Extract the (x, y) coordinate from the center of the cell holding the provided text.  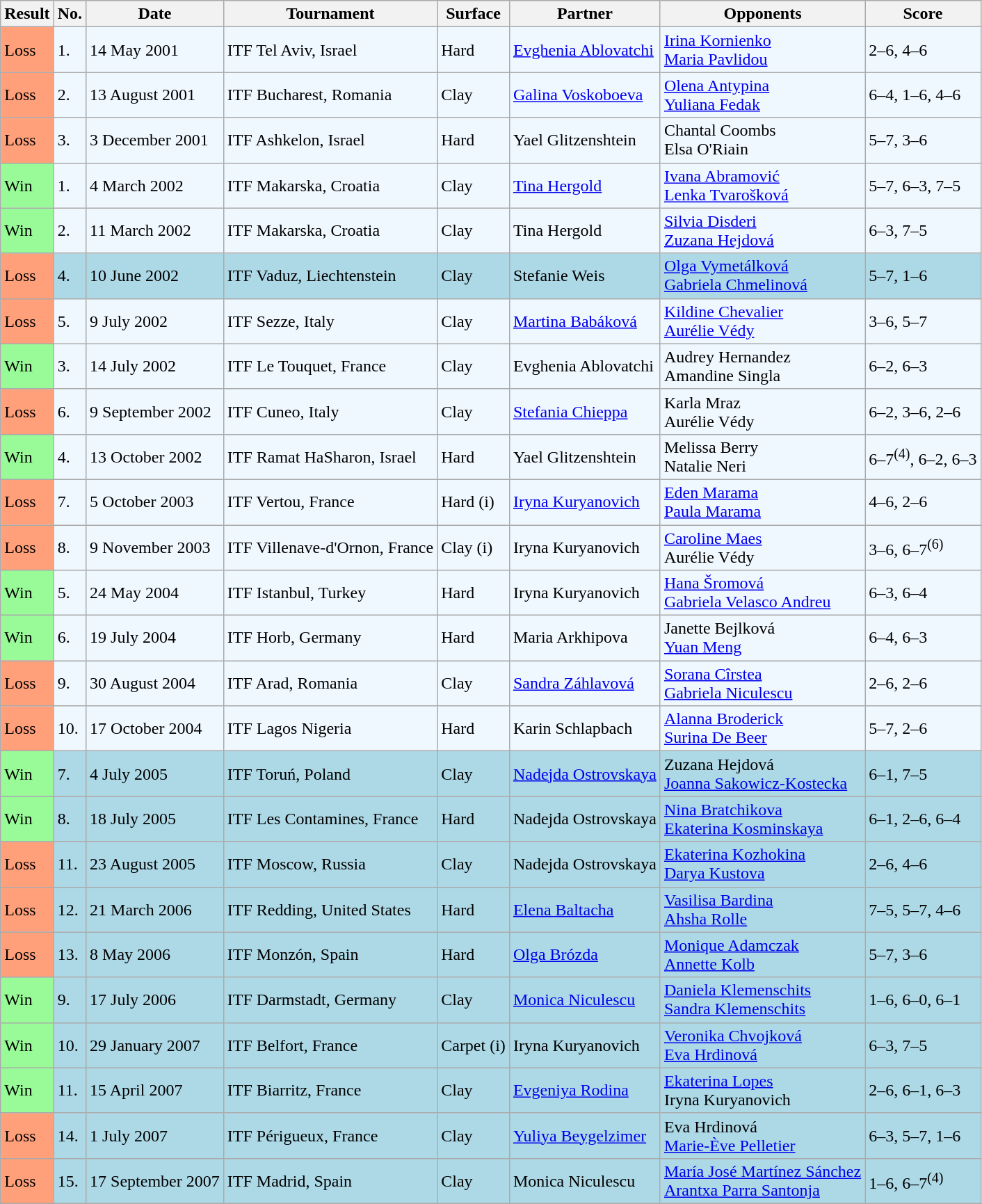
19 July 2004 (155, 639)
ITF Madrid, Spain (330, 1181)
ITF Horb, Germany (330, 639)
Elena Baltacha (584, 910)
3 December 2001 (155, 141)
ITF Ramat HaSharon, Israel (330, 456)
1–6, 6–7(4) (923, 1181)
Sandra Záhlavová (584, 683)
9 November 2003 (155, 547)
Eva Hrdinová Marie-Ève Pelletier (762, 1135)
Hana Šromová Gabriela Velasco Andreu (762, 593)
No. (70, 14)
Nina Bratchikova Ekaterina Kosminskaya (762, 819)
ITF Lagos Nigeria (330, 729)
Result (27, 14)
ITF Les Contamines, France (330, 819)
Zuzana Hejdová Joanna Sakowicz-Kostecka (762, 773)
6–1, 7–5 (923, 773)
6–3, 5–7, 1–6 (923, 1135)
ITF Ashkelon, Israel (330, 141)
ITF Istanbul, Turkey (330, 593)
Olga Brózda (584, 954)
Evgeniya Rodina (584, 1091)
4 July 2005 (155, 773)
5 October 2003 (155, 502)
Olena Antypina Yuliana Fedak (762, 95)
Alanna Broderick Surina De Beer (762, 729)
Sorana Cîrstea Gabriela Niculescu (762, 683)
Hard (i) (474, 502)
Maria Arkhipova (584, 639)
Galina Voskoboeva (584, 95)
ITF Toruń, Poland (330, 773)
14 July 2002 (155, 366)
ITF Tel Aviv, Israel (330, 50)
1–6, 6–0, 6–1 (923, 1000)
Karin Schlapbach (584, 729)
ITF Belfort, France (330, 1045)
Yuliya Beygelzimer (584, 1135)
14 May 2001 (155, 50)
10 June 2002 (155, 275)
23 August 2005 (155, 864)
Partner (584, 14)
2–6, 2–6 (923, 683)
Audrey Hernandez Amandine Singla (762, 366)
ITF Darmstadt, Germany (330, 1000)
6–4, 6–3 (923, 639)
5–7, 1–6 (923, 275)
17 September 2007 (155, 1181)
15. (70, 1181)
ITF Vertou, France (330, 502)
Date (155, 14)
Kildine Chevalier Aurélie Védy (762, 321)
5–7, 6–3, 7–5 (923, 185)
ITF Le Touquet, France (330, 366)
Silvia Disderi Zuzana Hejdová (762, 231)
Stefanie Weis (584, 275)
1 July 2007 (155, 1135)
ITF Sezze, Italy (330, 321)
6–1, 2–6, 6–4 (923, 819)
11 March 2002 (155, 231)
Martina Babáková (584, 321)
ITF Biarritz, France (330, 1091)
Janette Bejlková Yuan Meng (762, 639)
Ekaterina Kozhokina Darya Kustova (762, 864)
ITF Arad, Romania (330, 683)
6–2, 3–6, 2–6 (923, 412)
6–2, 6–3 (923, 366)
9 September 2002 (155, 412)
7–5, 5–7, 4–6 (923, 910)
3–6, 5–7 (923, 321)
Karla Mraz Aurélie Védy (762, 412)
15 April 2007 (155, 1091)
Surface (474, 14)
21 March 2006 (155, 910)
13 October 2002 (155, 456)
13 August 2001 (155, 95)
ITF Redding, United States (330, 910)
29 January 2007 (155, 1045)
Daniela Klemenschits Sandra Klemenschits (762, 1000)
4–6, 2–6 (923, 502)
13. (70, 954)
Tournament (330, 14)
Ekaterina Lopes Iryna Kuryanovich (762, 1091)
Carpet (i) (474, 1045)
Clay (i) (474, 547)
8 May 2006 (155, 954)
4 March 2002 (155, 185)
ITF Périgueux, France (330, 1135)
18 July 2005 (155, 819)
Veronika Chvojková Eva Hrdinová (762, 1045)
24 May 2004 (155, 593)
Eden Marama Paula Marama (762, 502)
Melissa Berry Natalie Neri (762, 456)
Irina Kornienko Maria Pavlidou (762, 50)
5–7, 2–6 (923, 729)
6–7(4), 6–2, 6–3 (923, 456)
3–6, 6–7(6) (923, 547)
17 July 2006 (155, 1000)
Ivana Abramović Lenka Tvarošková (762, 185)
Vasilisa Bardina Ahsha Rolle (762, 910)
Olga Vymetálková Gabriela Chmelinová (762, 275)
María José Martínez Sánchez Arantxa Parra Santonja (762, 1181)
ITF Vaduz, Liechtenstein (330, 275)
Opponents (762, 14)
ITF Monzón, Spain (330, 954)
ITF Villenave-d'Ornon, France (330, 547)
ITF Moscow, Russia (330, 864)
9 July 2002 (155, 321)
Caroline Maes Aurélie Védy (762, 547)
30 August 2004 (155, 683)
Monique Adamczak Annette Kolb (762, 954)
Score (923, 14)
ITF Bucharest, Romania (330, 95)
6–3, 6–4 (923, 593)
Stefania Chieppa (584, 412)
ITF Cuneo, Italy (330, 412)
6–4, 1–6, 4–6 (923, 95)
2–6, 6–1, 6–3 (923, 1091)
Chantal Coombs Elsa O'Riain (762, 141)
14. (70, 1135)
12. (70, 910)
17 October 2004 (155, 729)
